Identify which cell holds the provided text, then report its (X, Y) central coordinate. 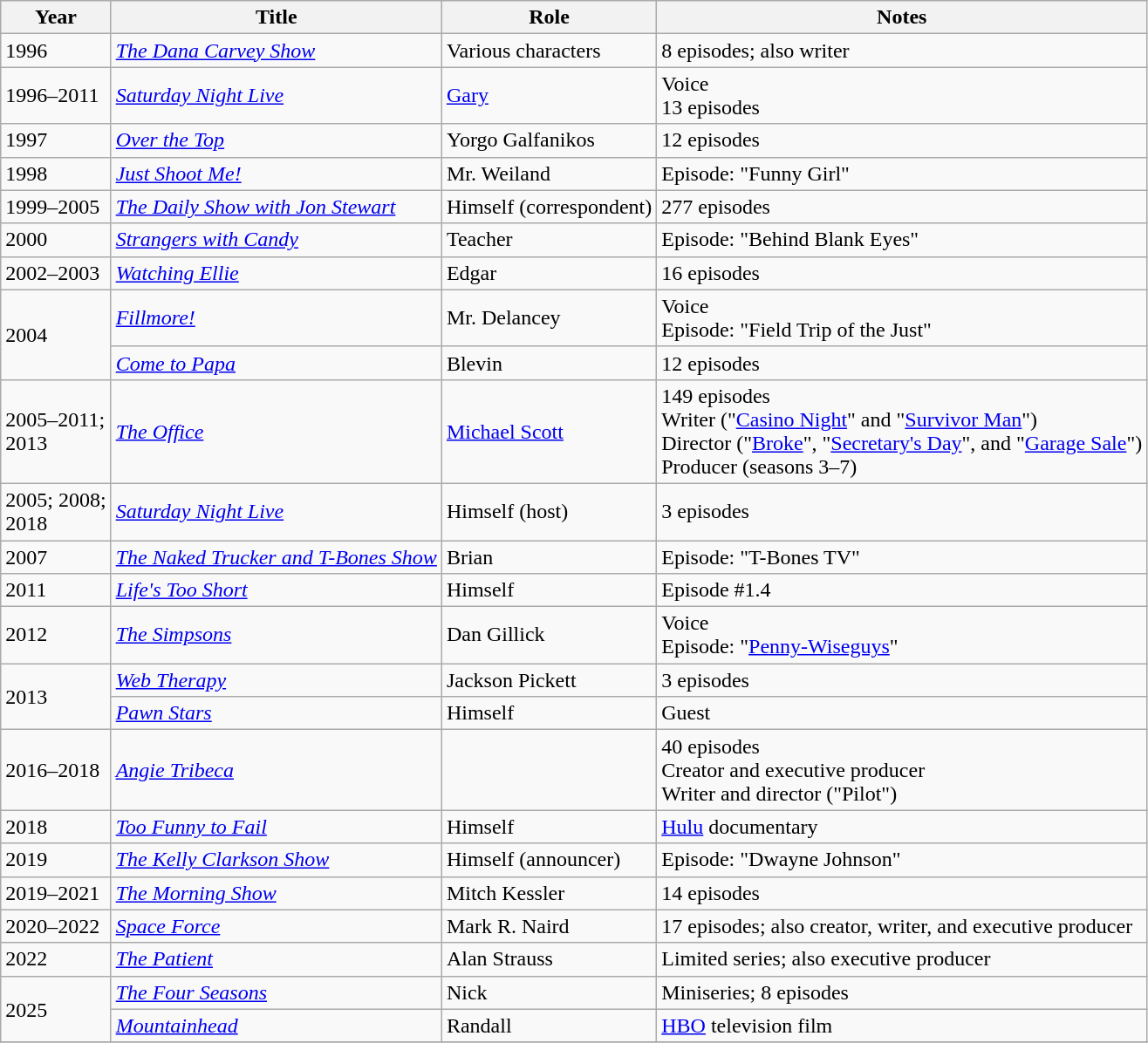
2016–2018 (56, 770)
2005; 2008;2018 (56, 511)
Various characters (549, 51)
Gary (549, 96)
Episode #1.4 (902, 590)
The Morning Show (276, 893)
Nick (549, 992)
2005–2011;2013 (56, 431)
Hulu documentary (902, 827)
17 episodes; also creator, writer, and executive producer (902, 926)
Voice13 episodes (902, 96)
Life's Too Short (276, 590)
The Simpsons (276, 635)
Himself (announcer) (549, 860)
2019–2021 (56, 893)
The Daily Show with Jon Stewart (276, 207)
Fillmore! (276, 317)
Blevin (549, 363)
Pawn Stars (276, 713)
Mr. Weiland (549, 174)
1996 (56, 51)
Himself (host) (549, 511)
1998 (56, 174)
Guest (902, 713)
Title (276, 17)
Role (549, 17)
2000 (56, 240)
2012 (56, 635)
1997 (56, 140)
HBO television film (902, 1026)
Dan Gillick (549, 635)
VoiceEpisode: "Field Trip of the Just" (902, 317)
Mitch Kessler (549, 893)
Web Therapy (276, 680)
2019 (56, 860)
Episode: "T-Bones TV" (902, 557)
277 episodes (902, 207)
Teacher (549, 240)
Himself (correspondent) (549, 207)
8 episodes; also writer (902, 51)
The Patient (276, 959)
Miniseries; 8 episodes (902, 992)
2004 (56, 335)
Michael Scott (549, 431)
Over the Top (276, 140)
The Kelly Clarkson Show (276, 860)
2020–2022 (56, 926)
Mark R. Naird (549, 926)
14 episodes (902, 893)
Alan Strauss (549, 959)
Limited series; also executive producer (902, 959)
2002–2003 (56, 273)
149 episodesWriter ("Casino Night" and "Survivor Man")Director ("Broke", "Secretary's Day", and "Garage Sale")Producer (seasons 3–7) (902, 431)
Too Funny to Fail (276, 827)
The Dana Carvey Show (276, 51)
Jackson Pickett (549, 680)
2022 (56, 959)
Just Shoot Me! (276, 174)
Notes (902, 17)
2013 (56, 697)
Angie Tribeca (276, 770)
Mountainhead (276, 1026)
1996–2011 (56, 96)
Episode: "Dwayne Johnson" (902, 860)
Episode: "Funny Girl" (902, 174)
Brian (549, 557)
2011 (56, 590)
Yorgo Galfanikos (549, 140)
2018 (56, 827)
Space Force (276, 926)
2025 (56, 1009)
2007 (56, 557)
Strangers with Candy (276, 240)
VoiceEpisode: "Penny-Wiseguys" (902, 635)
The Office (276, 431)
The Four Seasons (276, 992)
Watching Ellie (276, 273)
16 episodes (902, 273)
Randall (549, 1026)
Episode: "Behind Blank Eyes" (902, 240)
The Naked Trucker and T-Bones Show (276, 557)
Edgar (549, 273)
40 episodesCreator and executive producerWriter and director ("Pilot") (902, 770)
Mr. Delancey (549, 317)
Year (56, 17)
1999–2005 (56, 207)
Come to Papa (276, 363)
